Capture the cell that displays the provided text and extract its [x, y] central coordinate. 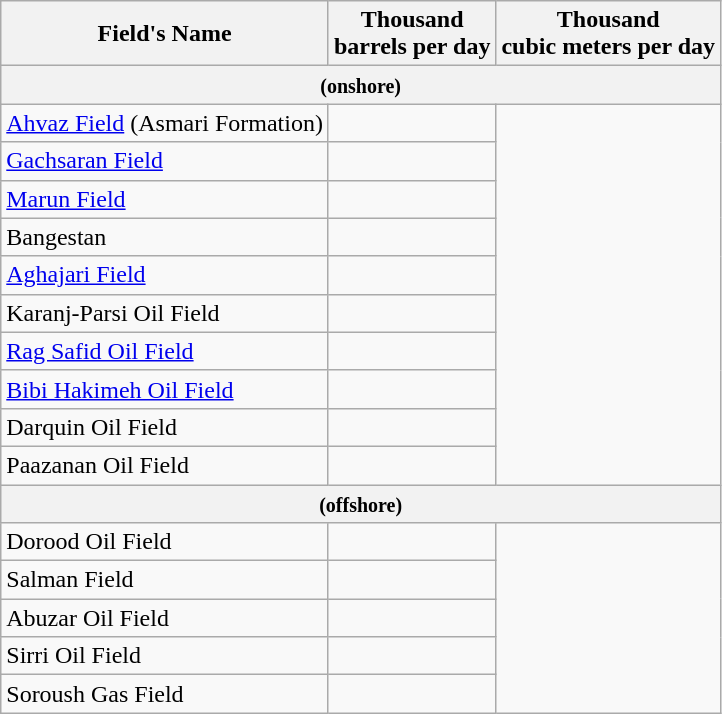
Gachsaran Field [165, 161]
Karanj-Parsi Oil Field [165, 313]
Field's Name [165, 34]
Sirri Oil Field [165, 656]
Paazanan Oil Field [165, 465]
Salman Field [165, 580]
Thousandbarrels per day [412, 34]
Bibi Hakimeh Oil Field [165, 389]
Ahvaz Field (Asmari Formation) [165, 123]
(offshore) [361, 503]
Bangestan [165, 237]
Thousandcubic meters per day [608, 34]
Marun Field [165, 199]
Darquin Oil Field [165, 427]
Rag Safid Oil Field [165, 351]
Soroush Gas Field [165, 694]
Dorood Oil Field [165, 542]
Abuzar Oil Field [165, 618]
(onshore) [361, 85]
Aghajari Field [165, 275]
